Find where the given text appears and provide that cell's center as [x, y] coordinate. 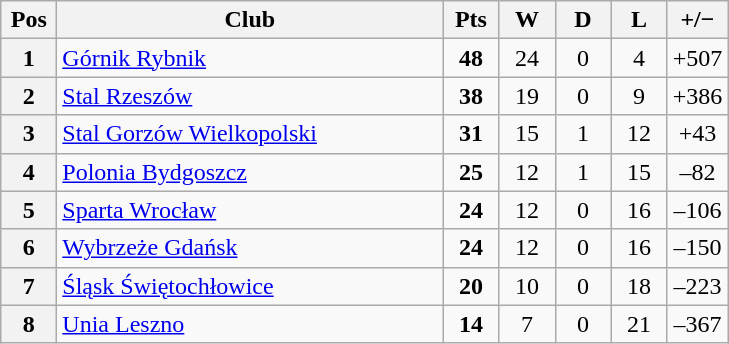
Pts [471, 20]
9 [639, 96]
D [583, 20]
20 [471, 286]
Club [250, 20]
8 [29, 324]
Stal Rzeszów [250, 96]
Pos [29, 20]
5 [29, 210]
48 [471, 58]
+507 [698, 58]
31 [471, 134]
–367 [698, 324]
+/− [698, 20]
–223 [698, 286]
Wybrzeże Gdańsk [250, 248]
25 [471, 172]
Stal Gorzów Wielkopolski [250, 134]
18 [639, 286]
+43 [698, 134]
W [527, 20]
–106 [698, 210]
14 [471, 324]
Górnik Rybnik [250, 58]
3 [29, 134]
Unia Leszno [250, 324]
+386 [698, 96]
10 [527, 286]
Polonia Bydgoszcz [250, 172]
–150 [698, 248]
–82 [698, 172]
L [639, 20]
38 [471, 96]
19 [527, 96]
Śląsk Świętochłowice [250, 286]
6 [29, 248]
Sparta Wrocław [250, 210]
21 [639, 324]
2 [29, 96]
